Detect which cell encompasses the target text, then output its (x, y) center coordinate. 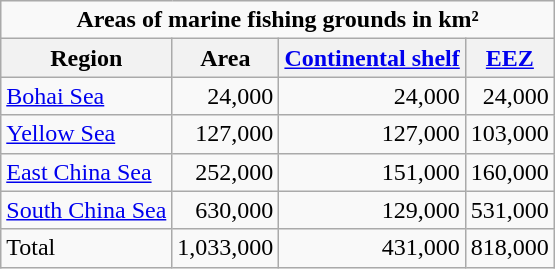
Continental shelf (372, 58)
South China Sea (86, 210)
Yellow Sea (86, 134)
Area (226, 58)
431,000 (372, 248)
818,000 (510, 248)
531,000 (510, 210)
252,000 (226, 172)
East China Sea (86, 172)
Region (86, 58)
Total (86, 248)
103,000 (510, 134)
160,000 (510, 172)
EEZ (510, 58)
Areas of marine fishing grounds in km² (278, 20)
630,000 (226, 210)
151,000 (372, 172)
129,000 (372, 210)
Bohai Sea (86, 96)
1,033,000 (226, 248)
